Find where the given text appears and provide that cell's center as [x, y] coordinate. 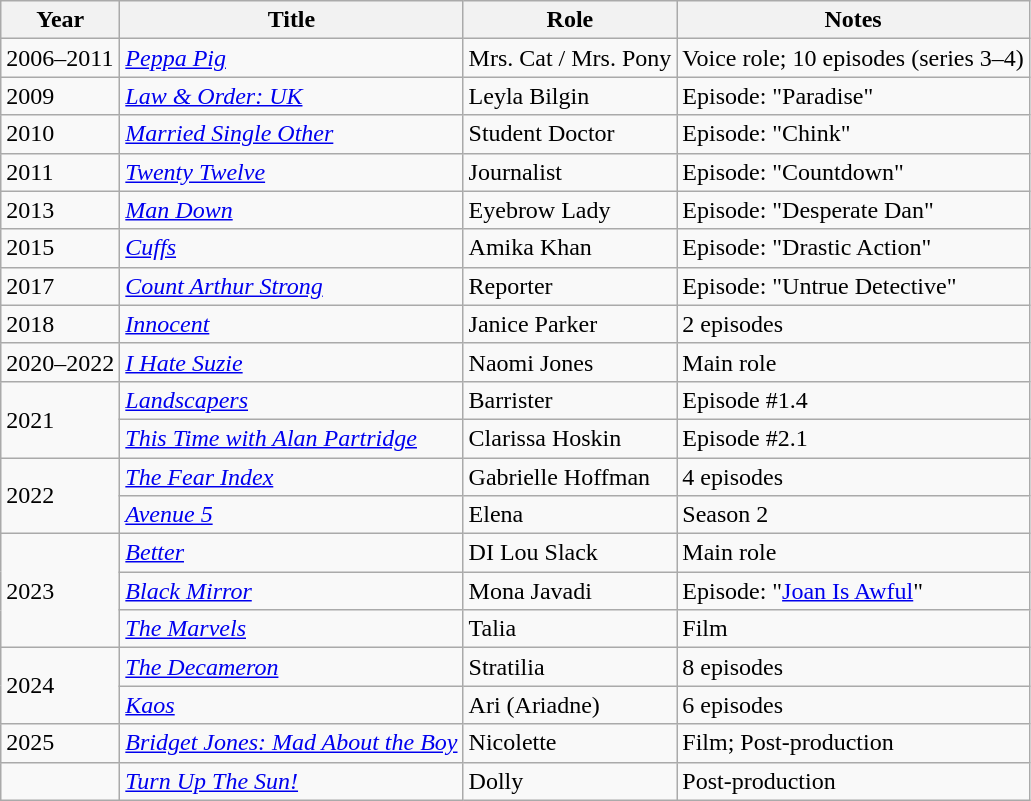
Law & Order: UK [292, 96]
I Hate Suzie [292, 362]
Avenue 5 [292, 515]
Episode: "Chink" [854, 134]
Barrister [570, 400]
Cuffs [292, 248]
Episode: "Countdown" [854, 172]
Peppa Pig [292, 58]
2013 [60, 210]
2025 [60, 743]
Episode #2.1 [854, 438]
DI Lou Slack [570, 553]
4 episodes [854, 477]
Episode #1.4 [854, 400]
Bridget Jones: Mad About the Boy [292, 743]
2017 [60, 286]
Episode: "Drastic Action" [854, 248]
Better [292, 553]
Innocent [292, 324]
2023 [60, 591]
The Decameron [292, 667]
Year [60, 20]
2015 [60, 248]
Season 2 [854, 515]
Naomi Jones [570, 362]
Nicolette [570, 743]
Elena [570, 515]
Eyebrow Lady [570, 210]
Episode: "Paradise" [854, 96]
2011 [60, 172]
Film [854, 629]
2006–2011 [60, 58]
2022 [60, 496]
This Time with Alan Partridge [292, 438]
Clarissa Hoskin [570, 438]
2010 [60, 134]
Mrs. Cat / Mrs. Pony [570, 58]
Man Down [292, 210]
Landscapers [292, 400]
Kaos [292, 705]
Married Single Other [292, 134]
Post-production [854, 781]
Twenty Twelve [292, 172]
Count Arthur Strong [292, 286]
Episode: "Desperate Dan" [854, 210]
Black Mirror [292, 591]
The Fear Index [292, 477]
Episode: "Untrue Detective" [854, 286]
Title [292, 20]
Reporter [570, 286]
Talia [570, 629]
Film; Post-production [854, 743]
Ari (Ariadne) [570, 705]
Gabrielle Hoffman [570, 477]
Role [570, 20]
Notes [854, 20]
Dolly [570, 781]
2009 [60, 96]
Turn Up The Sun! [292, 781]
Janice Parker [570, 324]
2018 [60, 324]
Journalist [570, 172]
Student Doctor [570, 134]
2021 [60, 419]
2020–2022 [60, 362]
8 episodes [854, 667]
The Marvels [292, 629]
Amika Khan [570, 248]
Episode: "Joan Is Awful" [854, 591]
Leyla Bilgin [570, 96]
2024 [60, 686]
6 episodes [854, 705]
Stratilia [570, 667]
Voice role; 10 episodes (series 3–4) [854, 58]
2 episodes [854, 324]
Mona Javadi [570, 591]
